Provide the (X, Y) coordinate of the cell's center where the given text is located.  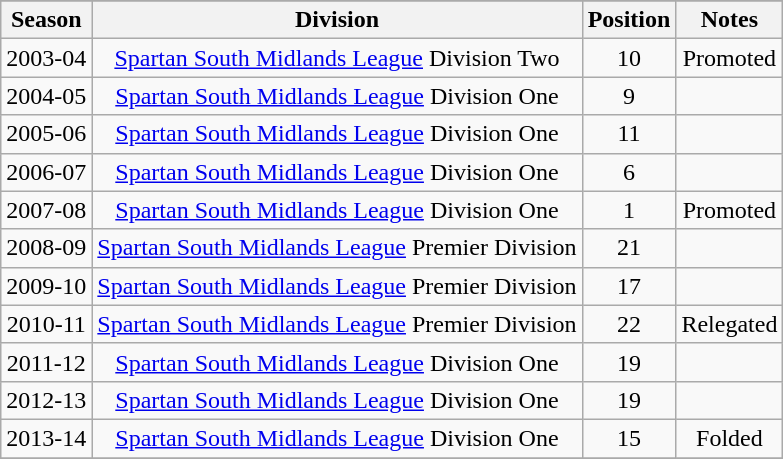
2013-14 (46, 438)
22 (629, 324)
2009-10 (46, 286)
Relegated (730, 324)
2004-05 (46, 96)
2010-11 (46, 324)
2012-13 (46, 400)
15 (629, 438)
1 (629, 210)
2007-08 (46, 210)
2005-06 (46, 134)
10 (629, 58)
2006-07 (46, 172)
Season (46, 20)
2008-09 (46, 248)
Folded (730, 438)
Position (629, 20)
Spartan South Midlands League Division Two (337, 58)
2011-12 (46, 362)
21 (629, 248)
11 (629, 134)
9 (629, 96)
6 (629, 172)
2003-04 (46, 58)
Notes (730, 20)
Division (337, 20)
17 (629, 286)
